Return the [X, Y] coordinate for the center point of the cell that contains the specified text.  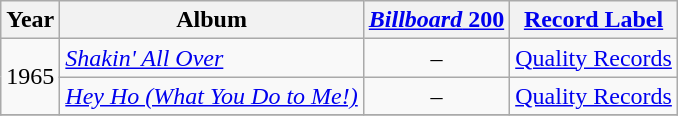
Year [30, 20]
Billboard 200 [436, 20]
Record Label [594, 20]
1965 [30, 77]
Hey Ho (What You Do to Me!) [212, 96]
Shakin' All Over [212, 58]
Album [212, 20]
